Locate the cell with the specified text and output its [X, Y] center coordinate. 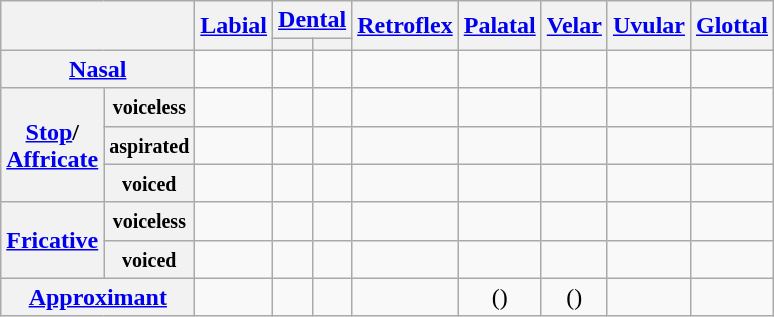
Uvular [648, 26]
Stop/Affricate [52, 145]
Retroflex [406, 26]
Nasal [98, 69]
Labial [234, 26]
Dental [312, 20]
Fricative [52, 240]
Palatal [500, 26]
Velar [574, 26]
Approximant [98, 297]
Glottal [732, 26]
aspirated [150, 145]
